Search for the cell housing the specified text and yield its [x, y] center coordinate. 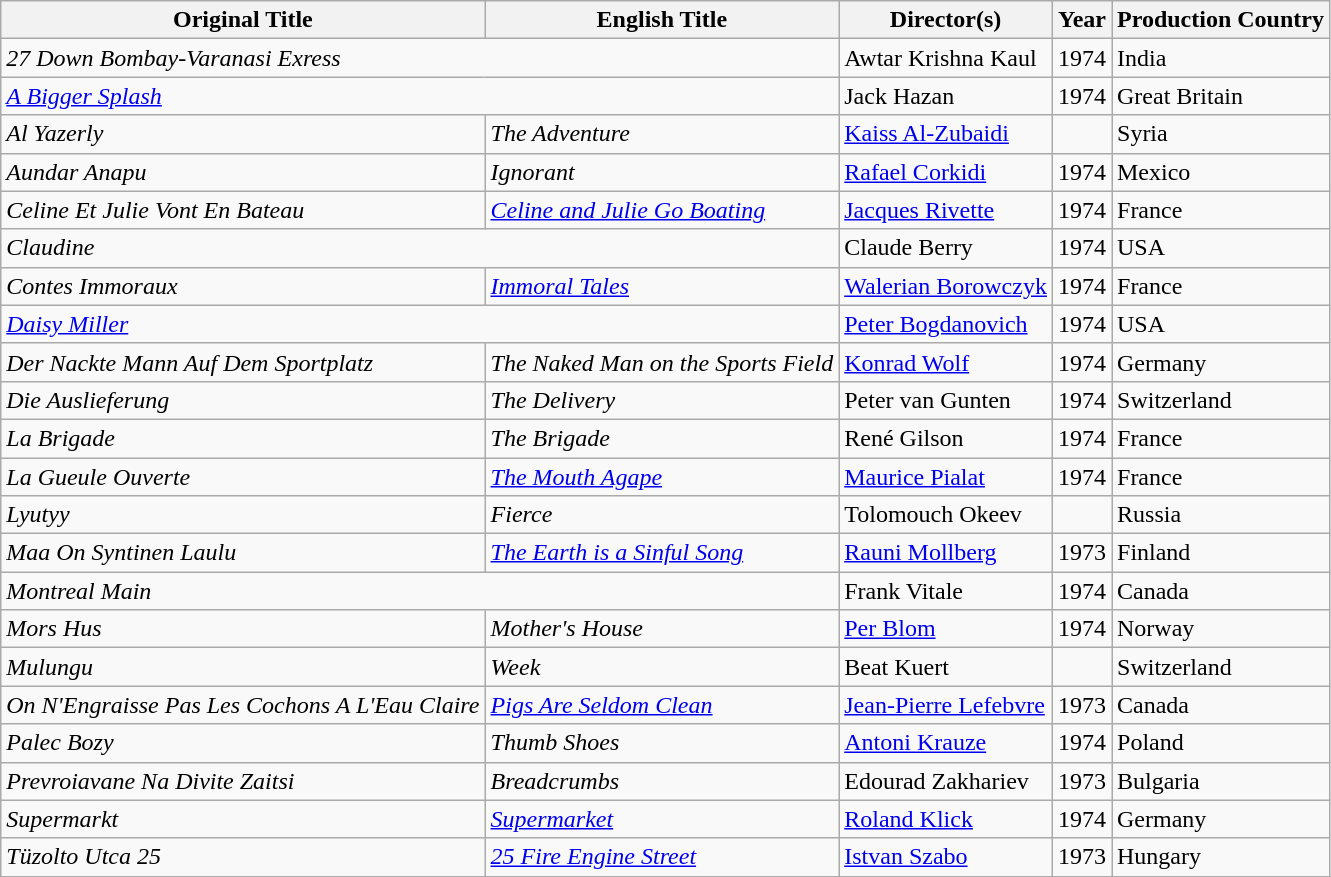
René Gilson [946, 438]
Supermarkt [243, 819]
Great Britain [1221, 96]
Der Nackte Mann Auf Dem Sportplatz [243, 362]
Contes Immoraux [243, 286]
Finland [1221, 553]
Edourad Zakhariev [946, 781]
Mulungu [243, 667]
Russia [1221, 515]
English Title [662, 20]
Die Auslieferung [243, 400]
La Brigade [243, 438]
La Gueule Ouverte [243, 477]
Daisy Miller [420, 324]
Montreal Main [420, 591]
The Naked Man on the Sports Field [662, 362]
Mors Hus [243, 629]
The Adventure [662, 134]
Palec Bozy [243, 743]
Beat Kuert [946, 667]
Awtar Krishna Kaul [946, 58]
Celine and Julie Go Boating [662, 210]
Celine Et Julie Vont En Bateau [243, 210]
Claudine [420, 248]
The Brigade [662, 438]
Al Yazerly [243, 134]
27 Down Bombay-Varanasi Exress [420, 58]
Prevroiavane Na Divite Zaitsi [243, 781]
On N'Engraisse Pas Les Cochons A L'Eau Claire [243, 705]
Maa On Syntinen Laulu [243, 553]
India [1221, 58]
Original Title [243, 20]
Jean-Pierre Lefebvre [946, 705]
Norway [1221, 629]
Roland Klick [946, 819]
Jacques Rivette [946, 210]
Per Blom [946, 629]
Hungary [1221, 857]
Mexico [1221, 172]
Aundar Anapu [243, 172]
Ignorant [662, 172]
The Earth is a Sinful Song [662, 553]
Istvan Szabo [946, 857]
25 Fire Engine Street [662, 857]
Supermarket [662, 819]
Peter Bogdanovich [946, 324]
Walerian Borowczyk [946, 286]
Kaiss Al-Zubaidi [946, 134]
Year [1082, 20]
Fierce [662, 515]
The Delivery [662, 400]
Production Country [1221, 20]
Frank Vitale [946, 591]
Lyutyy [243, 515]
Rauni Mollberg [946, 553]
Breadcrumbs [662, 781]
A Bigger Splash [420, 96]
Week [662, 667]
The Mouth Agape [662, 477]
Rafael Corkidi [946, 172]
Jack Hazan [946, 96]
Konrad Wolf [946, 362]
Immoral Tales [662, 286]
Mother's House [662, 629]
Antoni Krauze [946, 743]
Claude Berry [946, 248]
Peter van Gunten [946, 400]
Maurice Pialat [946, 477]
Bulgaria [1221, 781]
Pigs Are Seldom Clean [662, 705]
Syria [1221, 134]
Director(s) [946, 20]
Tolomouch Okeev [946, 515]
Poland [1221, 743]
Thumb Shoes [662, 743]
Tüzolto Utca 25 [243, 857]
